Pinpoint the cell where the given text exists, returning its (X, Y) midpoint coordinate. 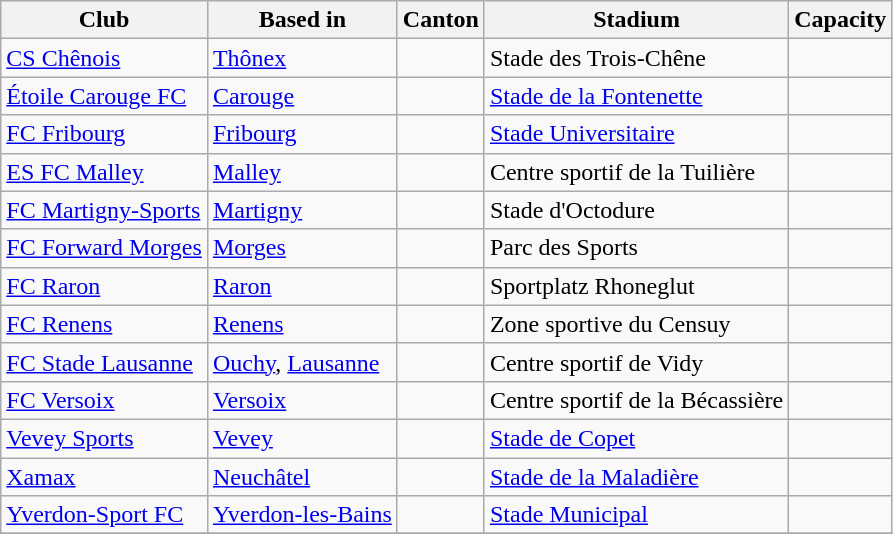
Capacity (840, 20)
Vevey Sports (104, 438)
Stade de la Maladière (636, 477)
Stade de la Fontenette (636, 96)
Sportplatz Rhoneglut (636, 286)
Malley (302, 172)
FC Versoix (104, 400)
Yverdon-Sport FC (104, 515)
Club (104, 20)
Thônex (302, 58)
Raron (302, 286)
FC Raron (104, 286)
FC Fribourg (104, 134)
Renens (302, 324)
Centre sportif de la Bécassière (636, 400)
Fribourg (302, 134)
Based in (302, 20)
Étoile Carouge FC (104, 96)
Morges (302, 248)
Yverdon-les-Bains (302, 515)
Stadium (636, 20)
Vevey (302, 438)
Parc des Sports (636, 248)
FC Stade Lausanne (104, 362)
Stade Municipal (636, 515)
FC Renens (104, 324)
Stade Universitaire (636, 134)
Carouge (302, 96)
Xamax (104, 477)
Zone sportive du Censuy (636, 324)
Ouchy, Lausanne (302, 362)
Neuchâtel (302, 477)
Versoix (302, 400)
ES FC Malley (104, 172)
FC Martigny-Sports (104, 210)
Canton (440, 20)
Stade d'Octodure (636, 210)
Centre sportif de Vidy (636, 362)
Centre sportif de la Tuilière (636, 172)
Stade de Copet (636, 438)
Stade des Trois-Chêne (636, 58)
Martigny (302, 210)
FC Forward Morges (104, 248)
CS Chênois (104, 58)
